Provide the [x, y] coordinate of the cell's center where the given text is located.  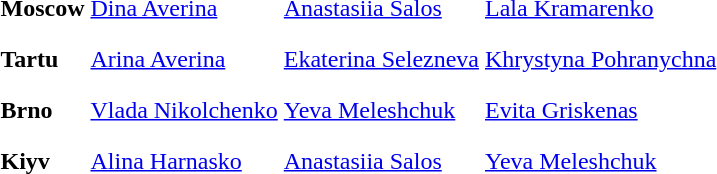
Yeva Meleshchuk [381, 110]
Ekaterina Selezneva [381, 59]
Vlada Nikolchenko [184, 110]
Arina Averina [184, 59]
